Determine the (x, y) coordinate at the center of the cell enclosing the given text.  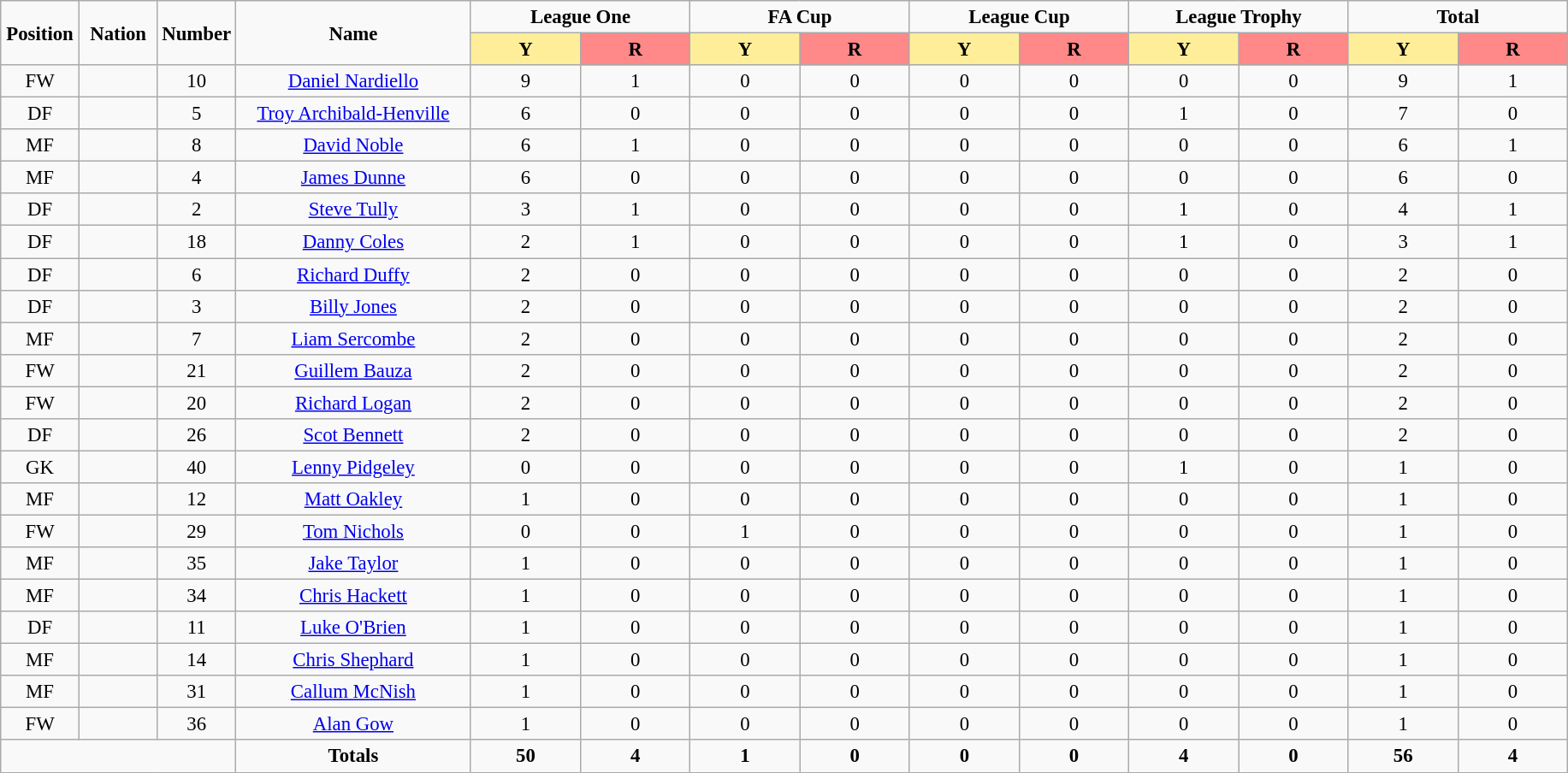
Danny Coles (354, 242)
Richard Logan (354, 403)
34 (197, 596)
Billy Jones (354, 306)
Number (197, 32)
Luke O'Brien (354, 628)
GK (40, 467)
50 (525, 757)
Total (1458, 17)
21 (197, 370)
40 (197, 467)
12 (197, 499)
26 (197, 435)
Totals (354, 757)
Troy Archibald-Henville (354, 114)
5 (197, 114)
56 (1403, 757)
36 (197, 724)
Tom Nichols (354, 531)
League Cup (1019, 17)
Lenny Pidgeley (354, 467)
31 (197, 692)
Chris Hackett (354, 596)
35 (197, 564)
James Dunne (354, 178)
18 (197, 242)
Matt Oakley (354, 499)
14 (197, 660)
Alan Gow (354, 724)
Nation (118, 32)
David Noble (354, 145)
Liam Sercombe (354, 339)
Daniel Nardiello (354, 81)
Richard Duffy (354, 274)
League One (580, 17)
11 (197, 628)
Scot Bennett (354, 435)
10 (197, 81)
Jake Taylor (354, 564)
FA Cup (800, 17)
Steve Tully (354, 209)
Callum McNish (354, 692)
29 (197, 531)
20 (197, 403)
Position (40, 32)
Name (354, 32)
Chris Shephard (354, 660)
League Trophy (1239, 17)
Guillem Bauza (354, 370)
8 (197, 145)
